Locate the cell with the specified text and output its [x, y] center coordinate. 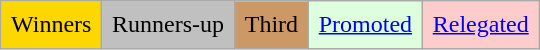
Winners [52, 25]
Third [271, 25]
Promoted [365, 25]
Relegated [480, 25]
Runners-up [168, 25]
